Provide the [x, y] coordinate of the cell's center where the given text is located.  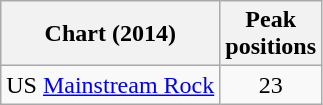
Chart (2014) [110, 34]
US Mainstream Rock [110, 85]
23 [271, 85]
Peak positions [271, 34]
